Detect which cell encompasses the target text, then output its (x, y) center coordinate. 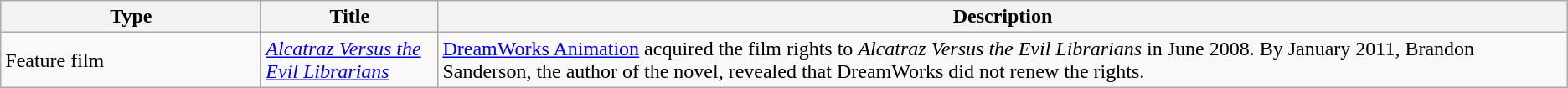
Type (131, 17)
Alcatraz Versus the Evil Librarians (350, 60)
Title (350, 17)
Feature film (131, 60)
Description (1003, 17)
